Find where the given text appears and provide that cell's center as (X, Y) coordinate. 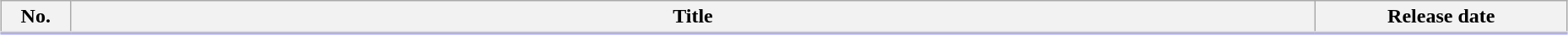
No. (35, 17)
Title (693, 17)
Release date (1441, 17)
